Detect which cell encompasses the target text, then output its [x, y] center coordinate. 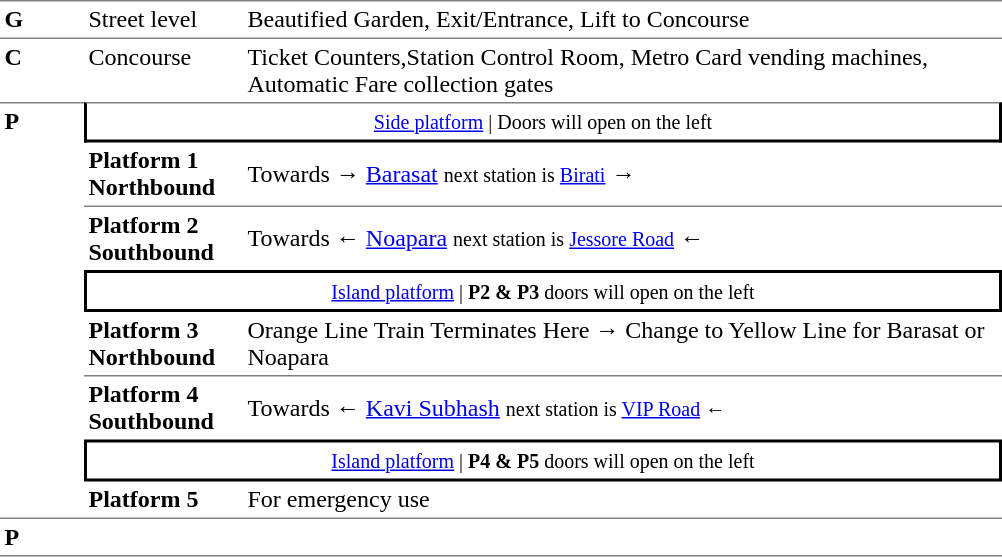
Platform 3Northbound [164, 344]
Concourse [164, 70]
Towards ← Kavi Subhash next station is VIP Road ← [622, 408]
For emergency use [622, 501]
Towards ← Noapara next station is Jessore Road ← [622, 238]
Platform 1Northbound [164, 174]
Street level [164, 20]
Towards → Barasat next station is Birati → [622, 174]
Ticket Counters,Station Control Room, Metro Card vending machines, Automatic Fare collection gates [622, 70]
Island platform | P2 & P3 doors will open on the left [543, 291]
Platform 4Southbound [164, 408]
Beautified Garden, Exit/Entrance, Lift to Concourse [622, 20]
Island platform | P4 & P5 doors will open on the left [543, 461]
Platform 2Southbound [164, 238]
Orange Line Train Terminates Here → Change to Yellow Line for Barasat or Noapara [622, 344]
Platform 5 [164, 501]
G [42, 20]
C [42, 70]
Side platform | Doors will open on the left [543, 122]
